Locate the cell with the specified text and output its (x, y) center coordinate. 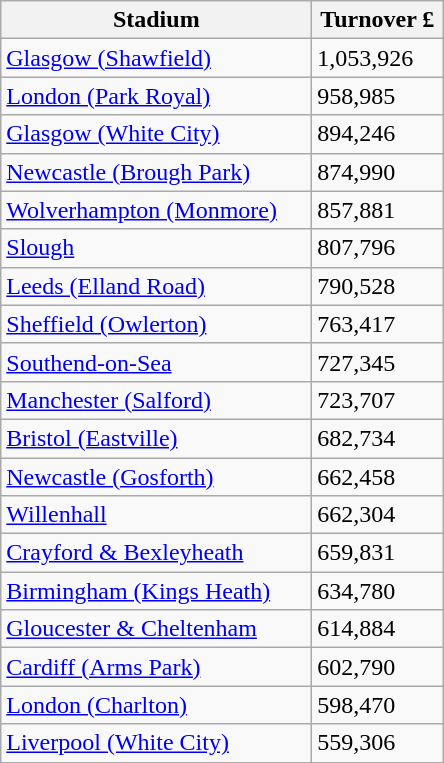
Manchester (Salford) (156, 400)
807,796 (378, 248)
598,470 (378, 705)
Willenhall (156, 515)
London (Charlton) (156, 705)
1,053,926 (378, 58)
857,881 (378, 210)
Sheffield (Owlerton) (156, 324)
Cardiff (Arms Park) (156, 667)
Newcastle (Gosforth) (156, 477)
Newcastle (Brough Park) (156, 172)
Southend-on-Sea (156, 362)
682,734 (378, 438)
Gloucester & Cheltenham (156, 629)
Crayford & Bexleyheath (156, 553)
Glasgow (Shawfield) (156, 58)
Liverpool (White City) (156, 743)
Wolverhampton (Monmore) (156, 210)
763,417 (378, 324)
958,985 (378, 96)
Leeds (Elland Road) (156, 286)
602,790 (378, 667)
874,990 (378, 172)
662,304 (378, 515)
723,707 (378, 400)
659,831 (378, 553)
662,458 (378, 477)
790,528 (378, 286)
727,345 (378, 362)
634,780 (378, 591)
894,246 (378, 134)
Stadium (156, 20)
Glasgow (White City) (156, 134)
Birmingham (Kings Heath) (156, 591)
614,884 (378, 629)
London (Park Royal) (156, 96)
Bristol (Eastville) (156, 438)
Turnover £ (378, 20)
559,306 (378, 743)
Slough (156, 248)
